Provide the [X, Y] coordinate of the cell's center where the given text is located.  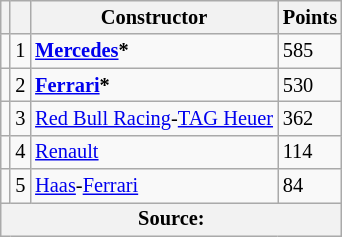
Points [310, 17]
4 [20, 152]
585 [310, 51]
362 [310, 118]
Constructor [154, 17]
Ferrari* [154, 85]
Red Bull Racing-TAG Heuer [154, 118]
Renault [154, 152]
84 [310, 186]
5 [20, 186]
Mercedes* [154, 51]
Source: [172, 219]
530 [310, 85]
3 [20, 118]
2 [20, 85]
114 [310, 152]
1 [20, 51]
Haas-Ferrari [154, 186]
